Return (X, Y) of the center of cell containing provided text 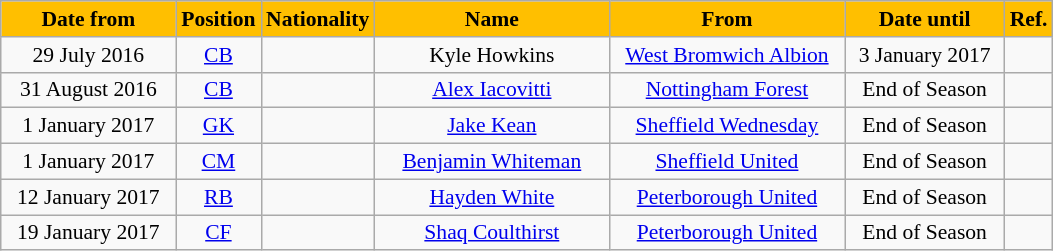
From (726, 19)
Shaq Coulthirst (492, 233)
3 January 2017 (925, 55)
Hayden White (492, 197)
GK (218, 126)
Jake Kean (492, 126)
Sheffield United (726, 162)
Name (492, 19)
19 January 2017 (88, 233)
Position (218, 19)
Nottingham Forest (726, 90)
CF (218, 233)
Date until (925, 19)
CM (218, 162)
West Bromwich Albion (726, 55)
12 January 2017 (88, 197)
Date from (88, 19)
Kyle Howkins (492, 55)
Alex Iacovitti (492, 90)
Benjamin Whiteman (492, 162)
Sheffield Wednesday (726, 126)
Nationality (318, 19)
RB (218, 197)
31 August 2016 (88, 90)
29 July 2016 (88, 55)
Ref. (1029, 19)
